Find where the given text appears and provide that cell's center as (x, y) coordinate. 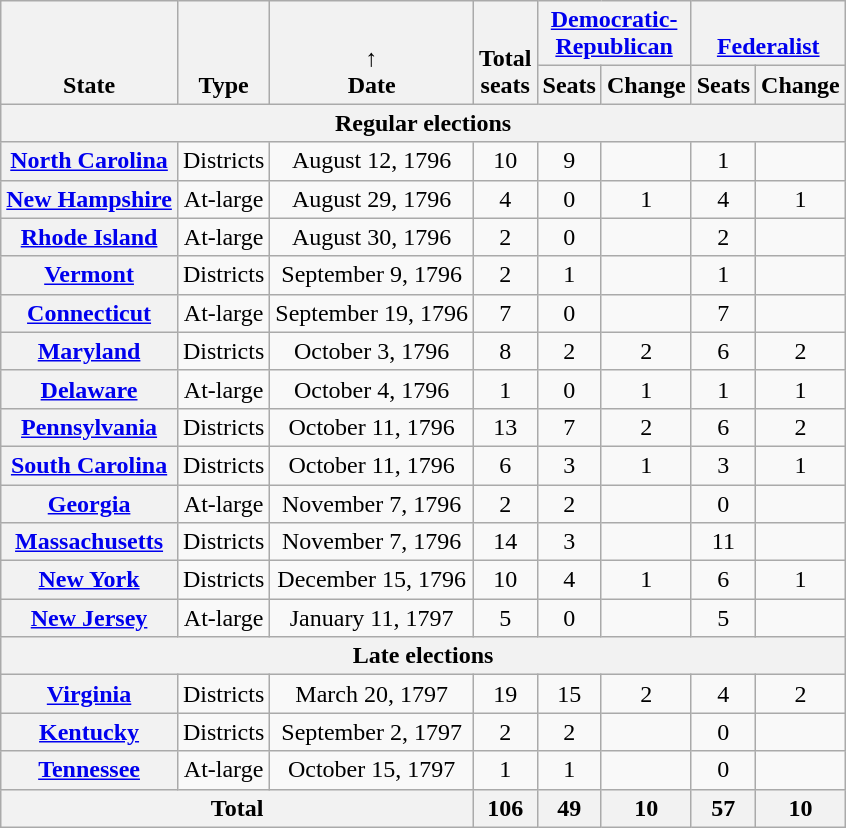
August 29, 1796 (372, 199)
New Hampshire (90, 199)
September 19, 1796 (372, 313)
September 9, 1796 (372, 275)
Type (223, 52)
9 (569, 161)
New Jersey (90, 618)
September 2, 1797 (372, 732)
North Carolina (90, 161)
14 (505, 542)
Maryland (90, 351)
Total (238, 808)
11 (723, 542)
October 4, 1796 (372, 389)
19 (505, 694)
October 3, 1796 (372, 351)
Delaware (90, 389)
49 (569, 808)
13 (505, 427)
57 (723, 808)
Democratic-Republican (614, 34)
Pennsylvania (90, 427)
Tennessee (90, 770)
March 20, 1797 (372, 694)
Regular elections (424, 123)
↑Date (372, 52)
October 15, 1797 (372, 770)
15 (569, 694)
Totalseats (505, 52)
December 15, 1796 (372, 580)
South Carolina (90, 465)
New York (90, 580)
August 12, 1796 (372, 161)
Late elections (424, 656)
State (90, 52)
8 (505, 351)
January 11, 1797 (372, 618)
Connecticut (90, 313)
106 (505, 808)
August 30, 1796 (372, 237)
Rhode Island (90, 237)
Virginia (90, 694)
Kentucky (90, 732)
Vermont (90, 275)
Massachusetts (90, 542)
Georgia (90, 503)
Federalist (768, 34)
